Extract the [X, Y] coordinate from the center of the cell holding the provided text.  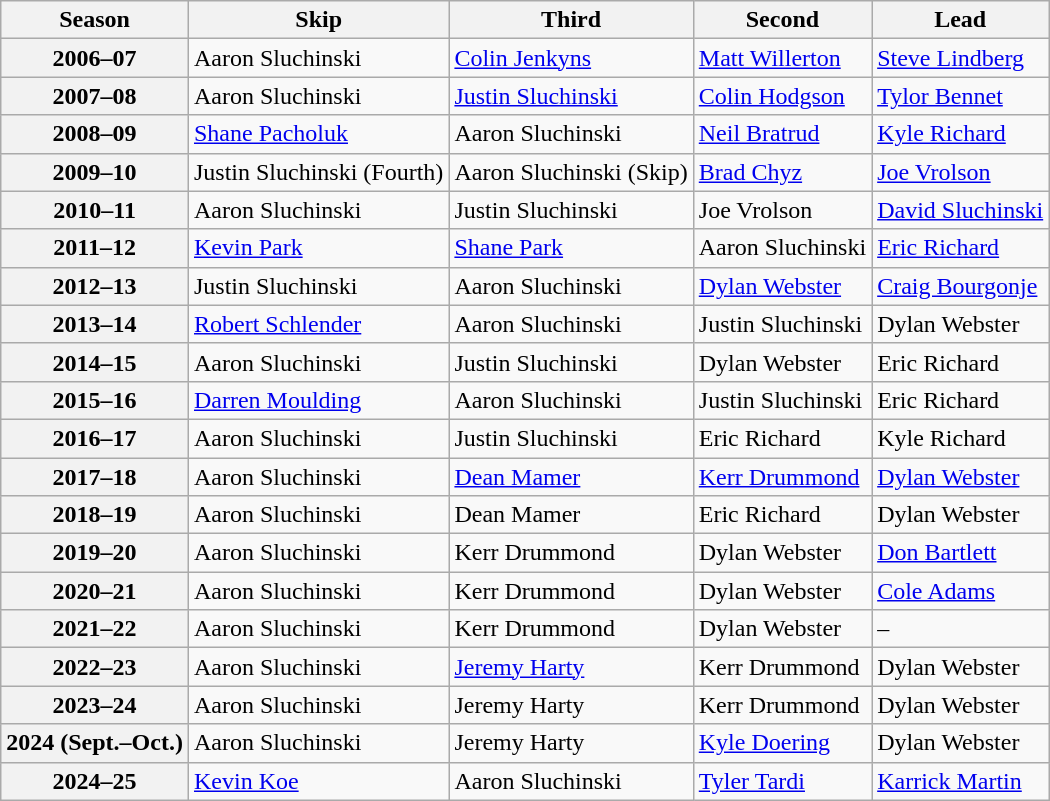
Aaron Sluchinski (Skip) [571, 172]
2021–22 [95, 629]
2013–14 [95, 324]
2012–13 [95, 286]
2011–12 [95, 248]
2024–25 [95, 781]
2018–19 [95, 515]
Tylor Bennet [960, 96]
2010–11 [95, 210]
Cole Adams [960, 591]
Robert Schlender [318, 324]
2016–17 [95, 438]
2020–21 [95, 591]
Craig Bourgonje [960, 286]
Third [571, 20]
David Sluchinski [960, 210]
Colin Hodgson [782, 96]
Karrick Martin [960, 781]
Skip [318, 20]
2023–24 [95, 705]
Kyle Doering [782, 743]
Justin Sluchinski (Fourth) [318, 172]
2007–08 [95, 96]
2006–07 [95, 58]
Lead [960, 20]
2014–15 [95, 362]
– [960, 629]
Shane Park [571, 248]
Matt Willerton [782, 58]
2009–10 [95, 172]
Darren Moulding [318, 400]
2024 (Sept.–Oct.) [95, 743]
Tyler Tardi [782, 781]
Season [95, 20]
Kevin Park [318, 248]
2019–20 [95, 553]
Second [782, 20]
Kevin Koe [318, 781]
2015–16 [95, 400]
Neil Bratrud [782, 134]
2008–09 [95, 134]
Brad Chyz [782, 172]
Shane Pacholuk [318, 134]
Colin Jenkyns [571, 58]
2017–18 [95, 477]
Don Bartlett [960, 553]
Steve Lindberg [960, 58]
2022–23 [95, 667]
